Capture the cell that displays the provided text and extract its [X, Y] central coordinate. 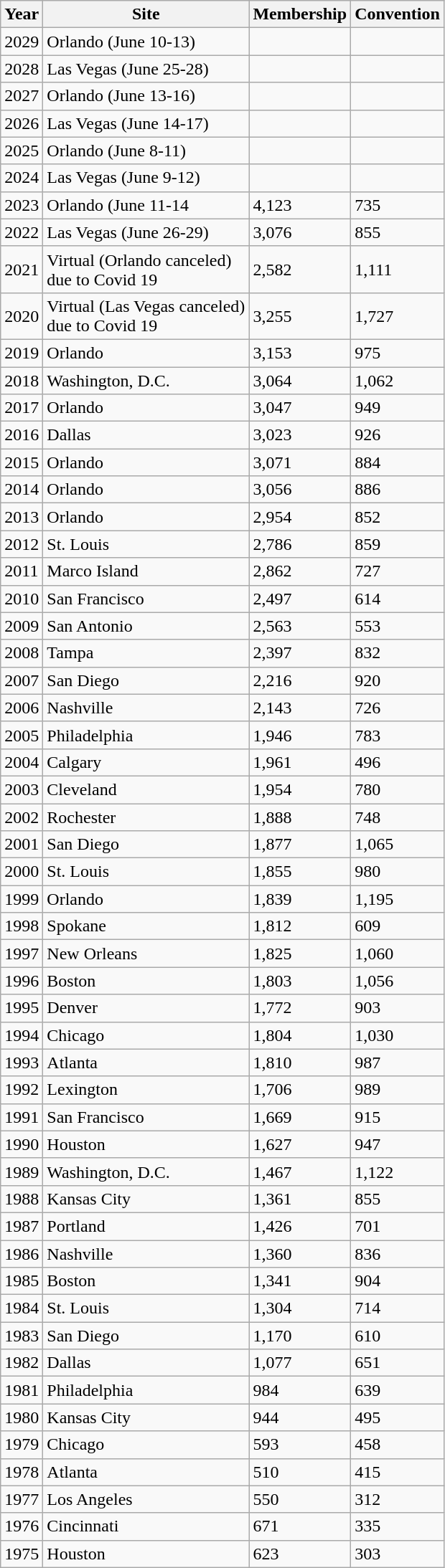
1975 [22, 1554]
671 [300, 1526]
Las Vegas (June 9-12) [146, 178]
Lexington [146, 1090]
2023 [22, 205]
2009 [22, 626]
903 [398, 1008]
859 [398, 544]
2020 [22, 315]
1,077 [300, 1363]
3,076 [300, 232]
496 [398, 762]
915 [398, 1117]
2025 [22, 151]
2026 [22, 123]
920 [398, 680]
1996 [22, 981]
1,961 [300, 762]
1,946 [300, 735]
1,341 [300, 1281]
975 [398, 353]
1,122 [398, 1172]
2003 [22, 789]
1978 [22, 1472]
Year [22, 14]
Las Vegas (June 14-17) [146, 123]
Los Angeles [146, 1499]
984 [300, 1390]
1,304 [300, 1308]
Calgary [146, 762]
3,071 [300, 462]
1982 [22, 1363]
727 [398, 571]
1998 [22, 926]
2,582 [300, 270]
1977 [22, 1499]
3,064 [300, 381]
1985 [22, 1281]
1,855 [300, 872]
1,825 [300, 954]
1,170 [300, 1336]
San Antonio [146, 626]
989 [398, 1090]
495 [398, 1417]
Las Vegas (June 26-29) [146, 232]
Rochester [146, 817]
2,397 [300, 653]
1976 [22, 1526]
1,426 [300, 1226]
623 [300, 1554]
639 [398, 1390]
609 [398, 926]
783 [398, 735]
714 [398, 1308]
2016 [22, 435]
3,056 [300, 490]
2006 [22, 708]
1,812 [300, 926]
3,047 [300, 408]
1,065 [398, 845]
1,727 [398, 315]
2,563 [300, 626]
2011 [22, 571]
1992 [22, 1090]
2022 [22, 232]
4,123 [300, 205]
2027 [22, 96]
Orlando (June 8-11) [146, 151]
Portland [146, 1226]
1,062 [398, 381]
3,255 [300, 315]
1,030 [398, 1035]
Spokane [146, 926]
1,627 [300, 1144]
748 [398, 817]
1,360 [300, 1254]
944 [300, 1417]
Marco Island [146, 571]
1,467 [300, 1172]
Membership [300, 14]
1983 [22, 1336]
780 [398, 789]
1,060 [398, 954]
Cincinnati [146, 1526]
Orlando (June 13-16) [146, 96]
1994 [22, 1035]
510 [300, 1472]
Virtual (Las Vegas canceled)due to Covid 19 [146, 315]
2005 [22, 735]
2008 [22, 653]
303 [398, 1554]
1988 [22, 1199]
726 [398, 708]
2007 [22, 680]
1984 [22, 1308]
2,216 [300, 680]
2,143 [300, 708]
1986 [22, 1254]
1,111 [398, 270]
2,954 [300, 517]
1995 [22, 1008]
593 [300, 1445]
3,153 [300, 353]
Virtual (Orlando canceled)due to Covid 19 [146, 270]
852 [398, 517]
2001 [22, 845]
2028 [22, 69]
947 [398, 1144]
550 [300, 1499]
701 [398, 1226]
2,786 [300, 544]
312 [398, 1499]
884 [398, 462]
1991 [22, 1117]
1,888 [300, 817]
1,803 [300, 981]
1980 [22, 1417]
2,862 [300, 571]
1,954 [300, 789]
1979 [22, 1445]
415 [398, 1472]
832 [398, 653]
1,810 [300, 1063]
Convention [398, 14]
1990 [22, 1144]
2029 [22, 42]
2018 [22, 381]
926 [398, 435]
1,706 [300, 1090]
2019 [22, 353]
Denver [146, 1008]
2002 [22, 817]
335 [398, 1526]
New Orleans [146, 954]
3,023 [300, 435]
2014 [22, 490]
Site [146, 14]
Las Vegas (June 25-28) [146, 69]
553 [398, 626]
1,361 [300, 1199]
651 [398, 1363]
1987 [22, 1226]
1,839 [300, 899]
2015 [22, 462]
1,772 [300, 1008]
Cleveland [146, 789]
1,669 [300, 1117]
2021 [22, 270]
458 [398, 1445]
904 [398, 1281]
1981 [22, 1390]
1999 [22, 899]
2013 [22, 517]
1,804 [300, 1035]
2,497 [300, 599]
1,877 [300, 845]
735 [398, 205]
987 [398, 1063]
2004 [22, 762]
1989 [22, 1172]
2000 [22, 872]
2012 [22, 544]
1,056 [398, 981]
2010 [22, 599]
Orlando (June 10-13) [146, 42]
1,195 [398, 899]
1997 [22, 954]
614 [398, 599]
949 [398, 408]
1993 [22, 1063]
Orlando (June 11-14 [146, 205]
886 [398, 490]
836 [398, 1254]
2024 [22, 178]
2017 [22, 408]
Tampa [146, 653]
610 [398, 1336]
980 [398, 872]
